Pinpoint the cell where the given text exists, returning its (X, Y) midpoint coordinate. 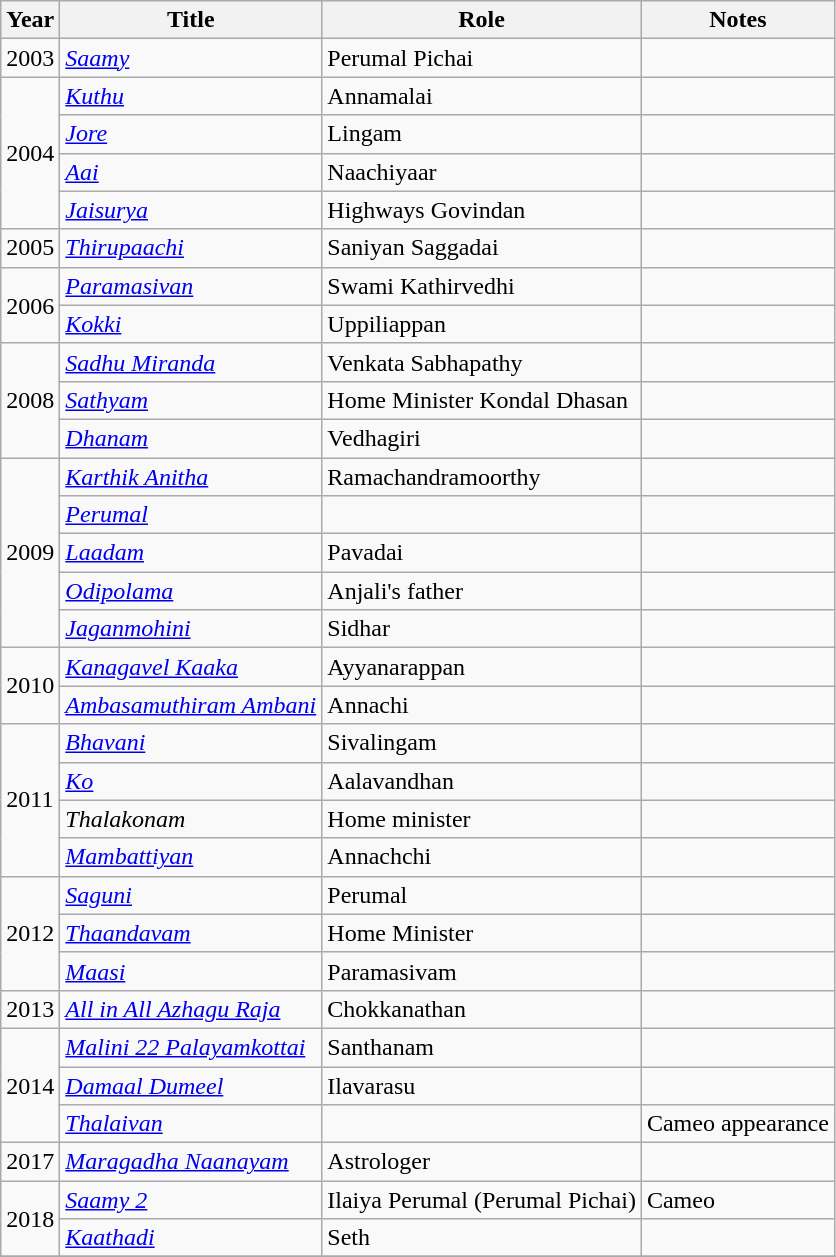
Sadhu Miranda (191, 362)
Vedhagiri (482, 438)
Ambasamuthiram Ambani (191, 705)
Maasi (191, 971)
Damaal Dumeel (191, 1085)
Aalavandhan (482, 781)
Ilaiya Perumal (Perumal Pichai) (482, 1200)
Role (482, 20)
Home minister (482, 819)
Paramasivam (482, 971)
Sivalingam (482, 743)
2003 (30, 58)
Sidhar (482, 629)
Annamalai (482, 96)
Jore (191, 134)
2008 (30, 400)
Saniyan Saggadai (482, 248)
Laadam (191, 553)
Annachchi (482, 857)
Jaganmohini (191, 629)
Year (30, 20)
Ko (191, 781)
Malini 22 Palayamkottai (191, 1047)
2006 (30, 305)
Saamy (191, 58)
Thalaivan (191, 1124)
Saamy 2 (191, 1200)
Dhanam (191, 438)
Perumal Pichai (482, 58)
Anjali's father (482, 591)
Naachiyaar (482, 172)
Thaandavam (191, 933)
Title (191, 20)
Astrologer (482, 1162)
Highways Govindan (482, 210)
Bhavani (191, 743)
Karthik Anitha (191, 477)
2018 (30, 1219)
Paramasivan (191, 286)
Jaisurya (191, 210)
Home Minister (482, 933)
Kokki (191, 324)
2010 (30, 686)
Annachi (482, 705)
Ramachandramoorthy (482, 477)
2017 (30, 1162)
Notes (738, 20)
2005 (30, 248)
2012 (30, 933)
Lingam (482, 134)
Thirupaachi (191, 248)
2004 (30, 153)
Sathyam (191, 400)
Chokkanathan (482, 1009)
All in All Azhagu Raja (191, 1009)
Seth (482, 1238)
Venkata Sabhapathy (482, 362)
Cameo (738, 1200)
Ilavarasu (482, 1085)
Thalakonam (191, 819)
Swami Kathirvedhi (482, 286)
Kaathadi (191, 1238)
Mambattiyan (191, 857)
Aai (191, 172)
Uppiliappan (482, 324)
Santhanam (482, 1047)
Pavadai (482, 553)
2013 (30, 1009)
Kanagavel Kaaka (191, 667)
Kuthu (191, 96)
2014 (30, 1085)
Saguni (191, 895)
2011 (30, 800)
Odipolama (191, 591)
Cameo appearance (738, 1124)
Maragadha Naanayam (191, 1162)
Home Minister Kondal Dhasan (482, 400)
Ayyanarappan (482, 667)
2009 (30, 553)
